Pinpoint the cell where the given text exists, returning its [x, y] midpoint coordinate. 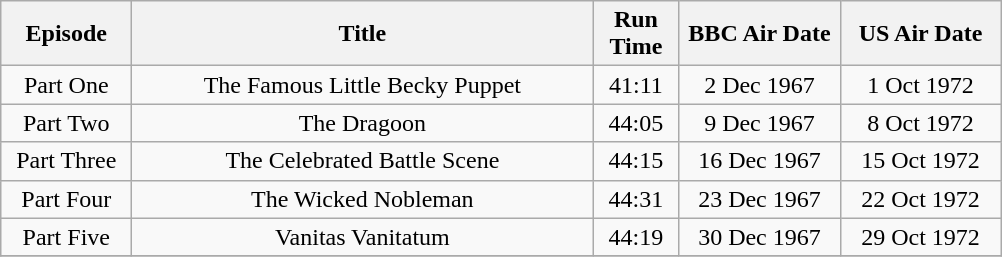
The Dragoon [362, 123]
41:11 [636, 85]
Part Two [66, 123]
9 Dec 1967 [760, 123]
The Famous Little Becky Puppet [362, 85]
Vanitas Vanitatum [362, 237]
44:19 [636, 237]
Part Four [66, 199]
15 Oct 1972 [920, 161]
US Air Date [920, 34]
30 Dec 1967 [760, 237]
Part Five [66, 237]
Part One [66, 85]
16 Dec 1967 [760, 161]
Part Three [66, 161]
29 Oct 1972 [920, 237]
Title [362, 34]
23 Dec 1967 [760, 199]
22 Oct 1972 [920, 199]
The Celebrated Battle Scene [362, 161]
1 Oct 1972 [920, 85]
44:15 [636, 161]
Episode [66, 34]
Run Time [636, 34]
The Wicked Nobleman [362, 199]
8 Oct 1972 [920, 123]
BBC Air Date [760, 34]
44:05 [636, 123]
44:31 [636, 199]
2 Dec 1967 [760, 85]
